Determine the (X, Y) coordinate at the center of the cell enclosing the given text.  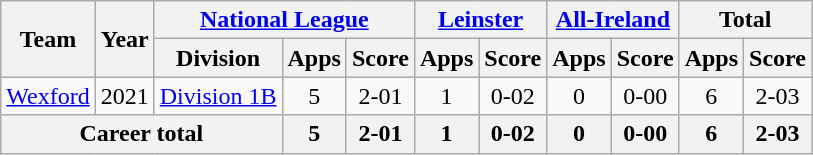
Division 1B (218, 96)
Career total (142, 134)
Wexford (48, 96)
National League (284, 20)
2021 (124, 96)
Leinster (480, 20)
Division (218, 58)
Total (745, 20)
Year (124, 39)
Team (48, 39)
All-Ireland (613, 20)
